Output the [X, Y] coordinate of the center of the cell containing the given text.  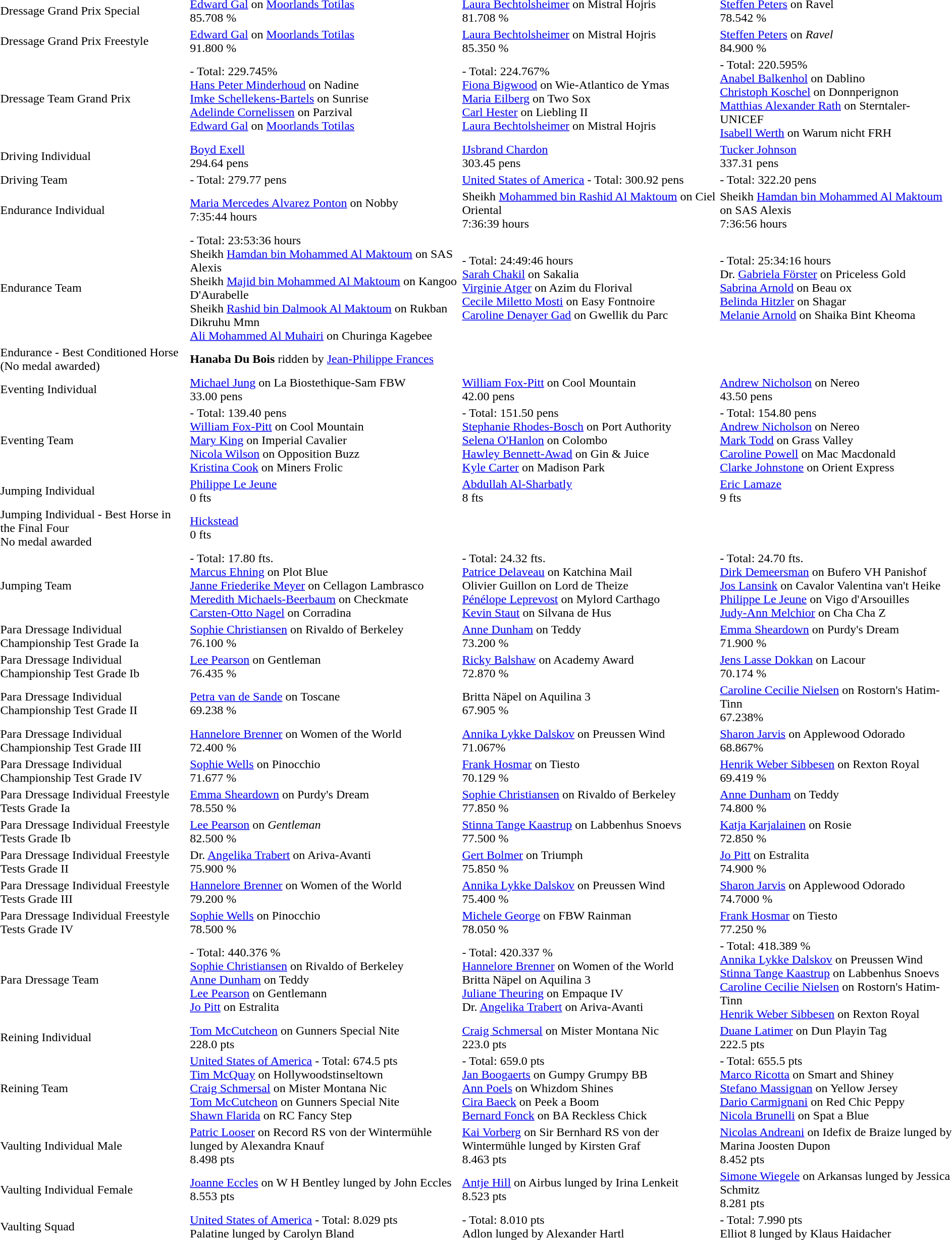
- Total: 139.40 pens William Fox-Pitt on Cool MountainMary King on Imperial CavalierNicola Wilson on Opposition BuzzKristina Cook on Miners Frolic [325, 440]
Joanne Eccles on W H Bentley lunged by John Eccles8.553 pts [325, 1190]
Michael Jung on La Biostethique-Sam FBW33.00 pens [325, 390]
United States of America - Total: 300.92 pens [590, 180]
Sophie Wells on Pinocchio71.677 % [325, 771]
IJsbrand Chardon303.45 pens [590, 156]
Sheikh Mohammed bin Rashid Al Maktoum on Ciel Oriental7:36:39 hours [590, 210]
Ricky Balshaw on Academy Award72.870 % [590, 666]
Laura Bechtolsheimer on Mistral Hojris85.350 % [590, 41]
Frank Hosmar on Tiesto70.129 % [590, 771]
Petra van de Sande on Toscane69.238 % [325, 704]
Edward Gal on Moorlands Totilas91.800 % [325, 41]
- Total: 420.337 %Hannelore Brenner on Women of the WorldBritta Näpel on Aquilina 3Juliane Theuring on Empaque IVDr. Angelika Trabert on Ariva-Avanti [590, 980]
- Total: 229.745% Hans Peter Minderhoud on NadineImke Schellekens-Bartels on SunriseAdelinde Cornelissen on ParzivalEdward Gal on Moorlands Totilas [325, 99]
Gert Bolmer on Triumph75.850 % [590, 862]
Hannelore Brenner on Women of the World79.200 % [325, 892]
Annika Lykke Dalskov on Preussen Wind 71.067% [590, 741]
Hannelore Brenner on Women of the World72.400 % [325, 741]
Britta Näpel on Aquilina 367.905 % [590, 704]
Anne Dunham on Teddy73.200 % [590, 636]
Annika Lykke Dalskov on Preussen Wind75.400 % [590, 892]
Philippe Le Jeune 0 fts [325, 491]
Michele George on FBW Rainman78.050 % [590, 923]
Sophie Christiansen on Rivaldo of Berkeley77.850 % [590, 801]
Antje Hill on Airbus lunged by Irina Lenkeit8.523 pts [590, 1190]
Kai Vorberg on Sir Bernhard RS von der Wintermühle lunged by Kirsten Graf8.463 pts [590, 1146]
Dr. Angelika Trabert on Ariva-Avanti75.900 % [325, 862]
Tom McCutcheon on Gunners Special Nite228.0 pts [325, 1038]
- Total: 224.767% Fiona Bigwood on Wie-Atlantico de YmasMaria Eilberg on Two SoxCarl Hester on Liebling IILaura Bechtolsheimer on Mistral Hojris [590, 99]
Maria Mercedes Alvarez Ponton on Nobby7:35:44 hours [325, 210]
Lee Pearson on Gentleman82.500 % [325, 832]
- Total: 440.376 %Sophie Christiansen on Rivaldo of BerkeleyAnne Dunham on TeddyLee Pearson on GentlemannJo Pitt on Estralita [325, 980]
William Fox-Pitt on Cool Mountain42.00 pens [590, 390]
Sophie Wells on Pinocchio78.500 % [325, 923]
- Total: 659.0 ptsJan Boogaerts on Gumpy Grumpy BBAnn Poels on Whizdom ShinesCira Baeck on Peek a BoomBernard Fonck on BA Reckless Chick [590, 1088]
Stinna Tange Kaastrup on Labbenhus Snoevs77.500 % [590, 832]
Sophie Christiansen on Rivaldo of Berkeley76.100 % [325, 636]
- Total: 151.50 pens Stephanie Rhodes-Bosch on Port AuthoritySelena O'Hanlon on ColomboHawley Bennett-Awad on Gin & JuiceKyle Carter on Madison Park [590, 440]
Abdullah Al-Sharbatly 8 fts [590, 491]
Craig Schmersal on Mister Montana Nic223.0 pts [590, 1038]
Boyd Exell294.64 pens [325, 156]
Patric Looser on Record RS von der Wintermühle lunged by Alexandra Knauf8.498 pts [325, 1146]
- Total: 279.77 pens [325, 180]
Emma Sheardown on Purdy's Dream78.550 % [325, 801]
Lee Pearson on Gentleman76.435 % [325, 666]
